Find where the given text appears and provide that cell's center as (x, y) coordinate. 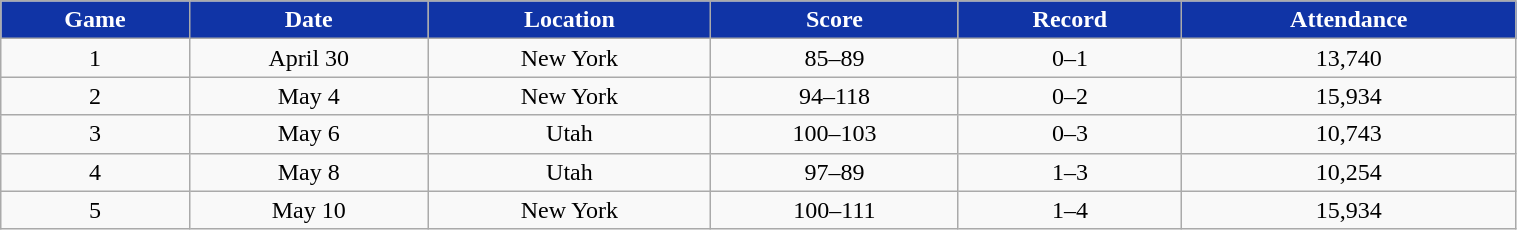
Record (1070, 20)
5 (96, 210)
1–3 (1070, 172)
Location (569, 20)
1–4 (1070, 210)
0–2 (1070, 96)
May 10 (308, 210)
13,740 (1349, 58)
April 30 (308, 58)
97–89 (835, 172)
0–1 (1070, 58)
Game (96, 20)
100–103 (835, 134)
3 (96, 134)
100–111 (835, 210)
Attendance (1349, 20)
0–3 (1070, 134)
94–118 (835, 96)
10,254 (1349, 172)
2 (96, 96)
85–89 (835, 58)
May 6 (308, 134)
1 (96, 58)
May 4 (308, 96)
Date (308, 20)
4 (96, 172)
May 8 (308, 172)
Score (835, 20)
10,743 (1349, 134)
